Pinpoint the cell where the given text exists, returning its [x, y] midpoint coordinate. 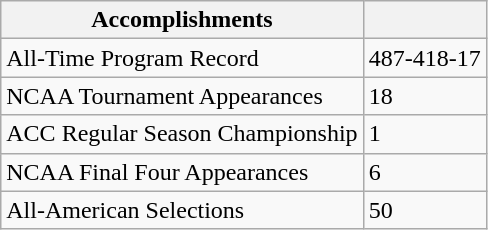
ACC Regular Season Championship [182, 134]
Accomplishments [182, 20]
6 [424, 172]
487-418-17 [424, 58]
All-American Selections [182, 210]
1 [424, 134]
18 [424, 96]
All-Time Program Record [182, 58]
50 [424, 210]
NCAA Final Four Appearances [182, 172]
NCAA Tournament Appearances [182, 96]
